Search for the cell housing the specified text and yield its (X, Y) center coordinate. 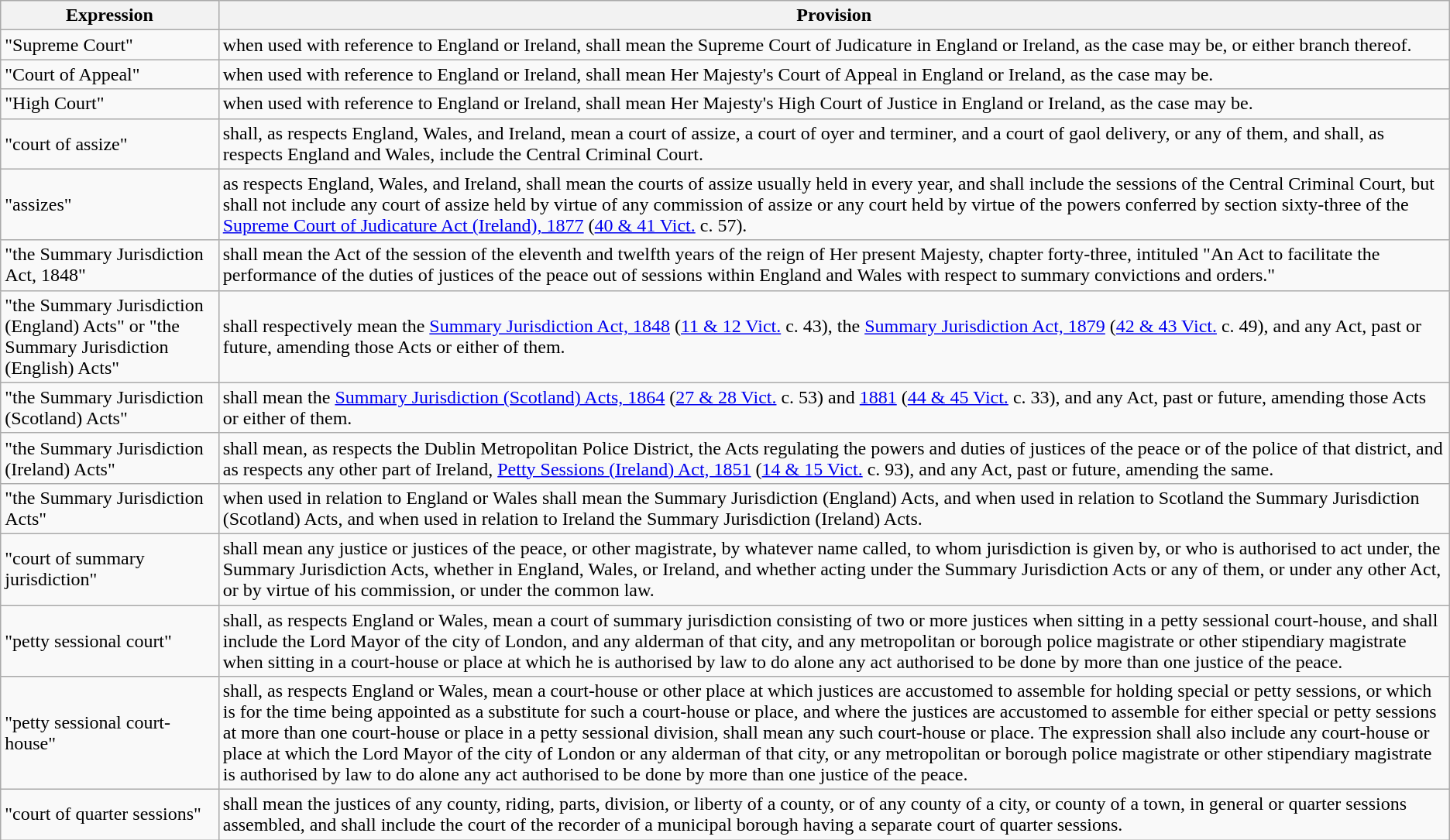
Provision (833, 15)
"Court of Appeal" (110, 74)
"court of assize" (110, 144)
"Supreme Court" (110, 45)
"petty sessional court-house" (110, 733)
Expression (110, 15)
"court of summary jurisdiction" (110, 569)
"High Court" (110, 104)
"the Summary Jurisdiction (England) Acts" or "the Summary Jurisdiction (English) Acts" (110, 336)
"petty sessional court" (110, 641)
"the Summary Jurisdiction Acts" (110, 508)
"court of quarter sessions" (110, 814)
"the Summary Jurisdiction (Scotland) Acts" (110, 407)
"assizes" (110, 204)
"the Summary Jurisdiction (Ireland) Acts" (110, 458)
when used with reference to England or Ireland, shall mean Her Majesty's High Court of Justice in England or Ireland, as the case may be. (833, 104)
when used with reference to England or Ireland, shall mean Her Majesty's Court of Appeal in England or Ireland, as the case may be. (833, 74)
"the Summary Jurisdiction Act, 1848" (110, 265)
